Return the [X, Y] coordinate for the center point of the cell that contains the specified text.  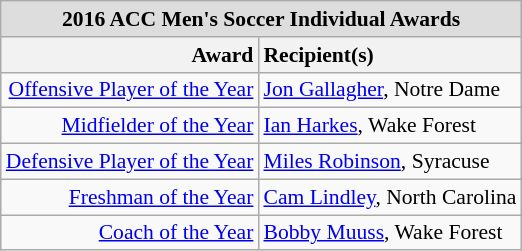
Offensive Player of the Year [130, 90]
Miles Robinson, Syracuse [390, 162]
Defensive Player of the Year [130, 162]
Recipient(s) [390, 55]
Ian Harkes, Wake Forest [390, 126]
Freshman of the Year [130, 197]
2016 ACC Men's Soccer Individual Awards [262, 19]
Bobby Muuss, Wake Forest [390, 233]
Award [130, 55]
Cam Lindley, North Carolina [390, 197]
Jon Gallagher, Notre Dame [390, 90]
Midfielder of the Year [130, 126]
Coach of the Year [130, 233]
